Return the [X, Y] coordinate for the center point of the cell that contains the specified text.  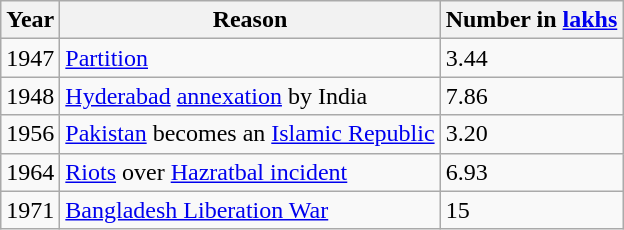
3.20 [532, 134]
Year [30, 20]
7.86 [532, 96]
Partition [250, 58]
1947 [30, 58]
1971 [30, 210]
Riots over Hazratbal incident [250, 172]
1948 [30, 96]
Hyderabad annexation by India [250, 96]
Pakistan becomes an Islamic Republic [250, 134]
1964 [30, 172]
3.44 [532, 58]
6.93 [532, 172]
Number in lakhs [532, 20]
1956 [30, 134]
15 [532, 210]
Bangladesh Liberation War [250, 210]
Reason [250, 20]
